Determine the [X, Y] coordinate at the center of the cell enclosing the given text.  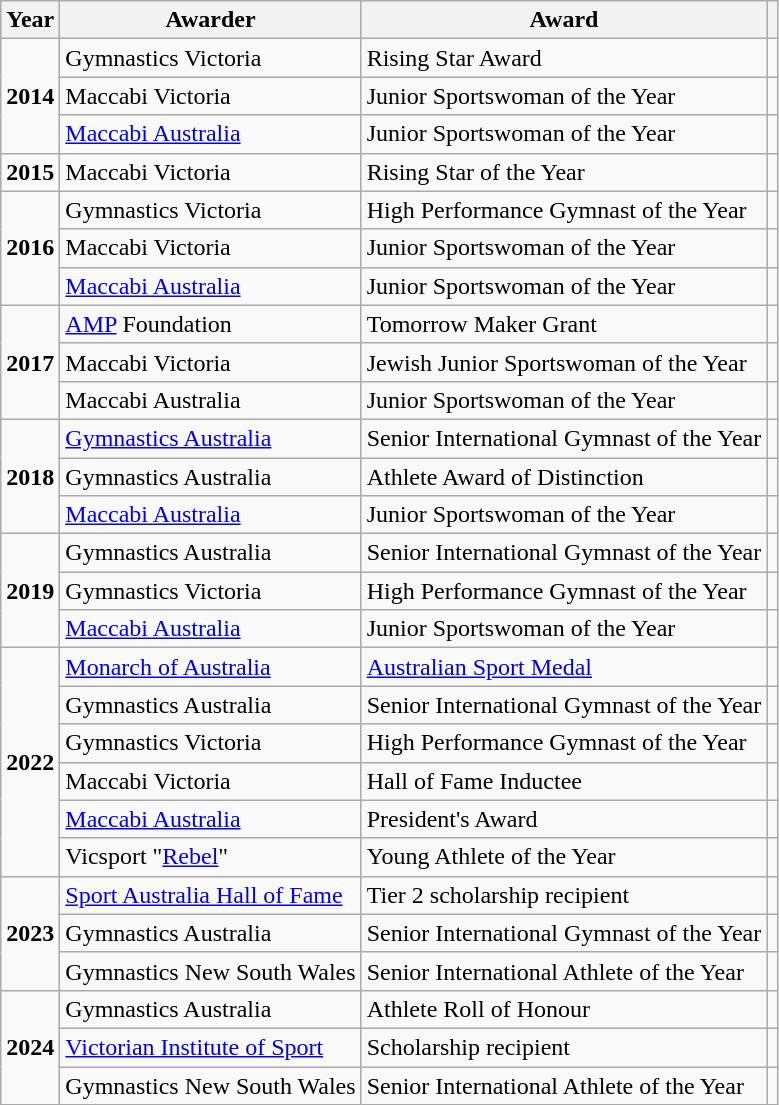
Awarder [210, 20]
2022 [30, 762]
Year [30, 20]
Tier 2 scholarship recipient [564, 895]
2015 [30, 172]
Hall of Fame Inductee [564, 781]
Tomorrow Maker Grant [564, 324]
Vicsport "Rebel" [210, 857]
Rising Star Award [564, 58]
Victorian Institute of Sport [210, 1047]
Scholarship recipient [564, 1047]
2024 [30, 1047]
2014 [30, 96]
Rising Star of the Year [564, 172]
2018 [30, 476]
Athlete Roll of Honour [564, 1009]
Sport Australia Hall of Fame [210, 895]
Athlete Award of Distinction [564, 477]
President's Award [564, 819]
Jewish Junior Sportswoman of the Year [564, 362]
Award [564, 20]
Monarch of Australia [210, 667]
Young Athlete of the Year [564, 857]
2023 [30, 933]
Australian Sport Medal [564, 667]
AMP Foundation [210, 324]
2016 [30, 248]
2019 [30, 591]
2017 [30, 362]
